For the text-containing cell, return its midpoint in [x, y] coordinate format. 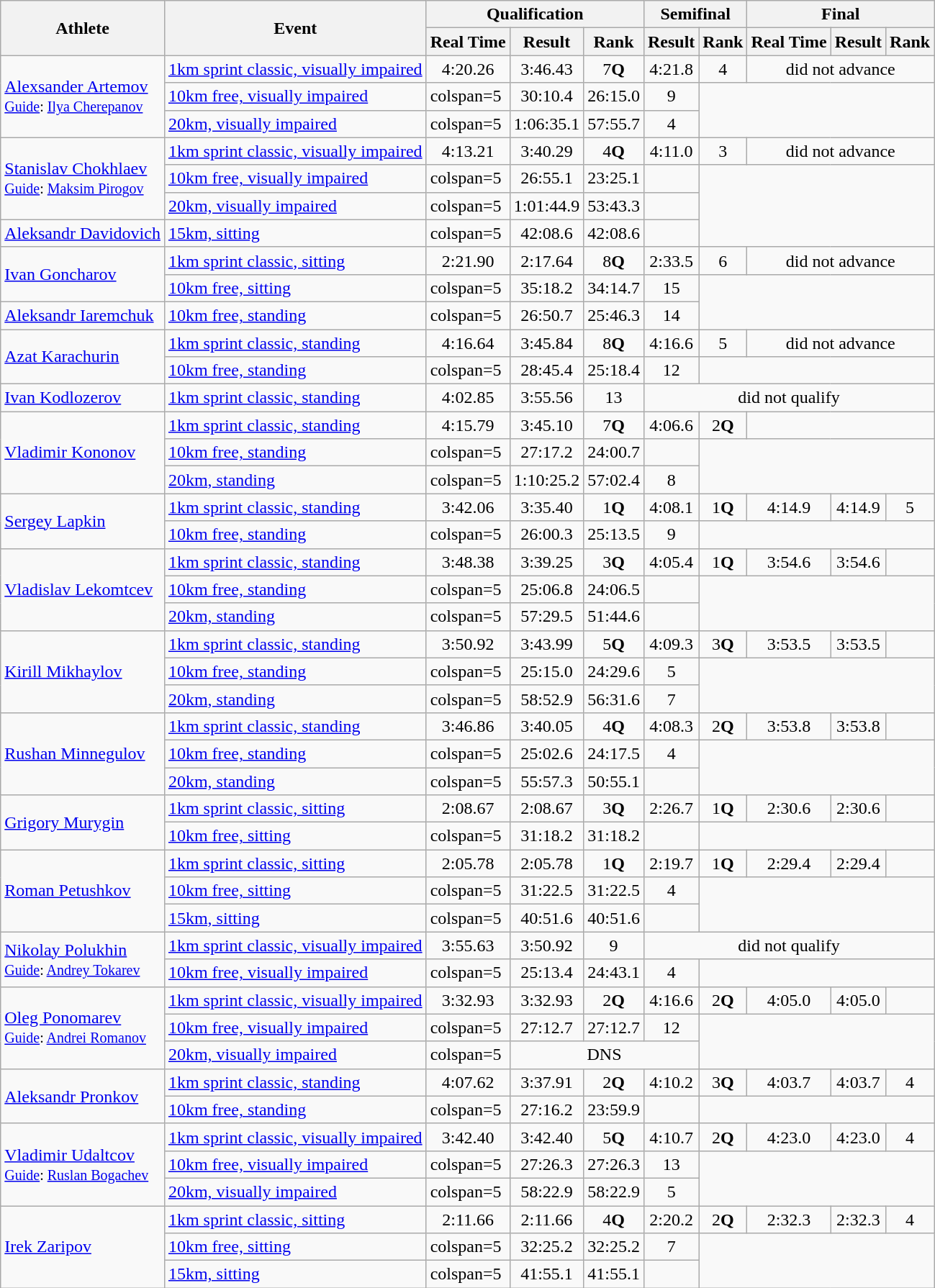
2:20.2 [671, 1220]
Final [841, 14]
Vladislav Lekomtcev [83, 589]
3:45.84 [546, 343]
2:19.7 [671, 863]
Ivan Kodlozerov [83, 398]
24:17.5 [614, 753]
27:17.2 [546, 453]
25:13.5 [614, 535]
Ivan Goncharov [83, 274]
26:55.1 [546, 178]
4:10.2 [671, 1082]
3:37.91 [546, 1082]
2:21.90 [468, 260]
55:57.3 [546, 781]
26:00.3 [546, 535]
3:43.99 [546, 644]
4:10.7 [671, 1137]
30:10.4 [546, 96]
56:31.6 [614, 699]
8 [671, 480]
24:43.1 [614, 973]
26:50.7 [546, 315]
4:09.3 [671, 644]
2:33.5 [671, 260]
34:14.7 [614, 288]
25:06.8 [546, 589]
15 [671, 288]
Sergey Lapkin [83, 521]
Grigory Murygin [83, 822]
3:39.25 [546, 562]
4:08.1 [671, 507]
3:45.10 [546, 425]
25:15.0 [546, 671]
53:43.3 [614, 206]
25:18.4 [614, 371]
3:55.56 [546, 398]
4:07.62 [468, 1082]
23:59.9 [614, 1110]
1:10:25.2 [546, 480]
3:48.38 [468, 562]
14 [671, 315]
27:16.2 [546, 1110]
24:00.7 [614, 453]
4:21.8 [671, 69]
3:55.63 [468, 945]
2:26.7 [671, 809]
Athlete [83, 28]
Aleksandr Pronkov [83, 1096]
Rushan Minnegulov [83, 753]
24:29.6 [614, 671]
26:15.0 [614, 96]
51:44.6 [614, 617]
3:40.05 [546, 726]
28:45.4 [546, 371]
3:42.06 [468, 507]
3:40.29 [546, 151]
3 [723, 151]
4:16.64 [468, 343]
57:02.4 [614, 480]
3:46.43 [546, 69]
Roman Petushkov [83, 891]
Aleksandr Davidovich [83, 233]
4:08.3 [671, 726]
4:20.26 [468, 69]
Irek Zaripov [83, 1247]
4:06.6 [671, 425]
Nikolay PolukhinGuide: Andrey Tokarev [83, 959]
3:46.86 [468, 726]
50:55.1 [614, 781]
3:35.40 [546, 507]
Event [295, 28]
4:05.4 [671, 562]
Stanislav ChokhlaevGuide: Maksim Pirogov [83, 178]
2:17.64 [546, 260]
35:18.2 [546, 288]
Vladimir UdaltcovGuide: Ruslan Bogachev [83, 1164]
24:06.5 [614, 589]
57:29.5 [546, 617]
25:02.6 [546, 753]
4:02.85 [468, 398]
Azat Karachurin [83, 357]
23:25.1 [614, 178]
1:01:44.9 [546, 206]
Semifinal [695, 14]
58:52.9 [546, 699]
Aleksandr Iaremchuk [83, 315]
Kirill Mikhaylov [83, 671]
1:06:35.1 [546, 124]
Oleg PonomarevGuide: Andrei Romanov [83, 1028]
25:46.3 [614, 315]
4:11.0 [671, 151]
DNS [605, 1055]
4:15.79 [468, 425]
4:13.21 [468, 151]
Alexsander ArtemovGuide: Ilya Cherepanov [83, 96]
Qualification [535, 14]
57:55.7 [614, 124]
25:13.4 [546, 973]
Vladimir Kononov [83, 453]
6 [723, 260]
